Capture the cell that displays the provided text and extract its [X, Y] central coordinate. 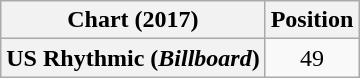
49 [312, 58]
US Rhythmic (Billboard) [133, 58]
Position [312, 20]
Chart (2017) [133, 20]
